Return [X, Y] of the center of cell containing provided text 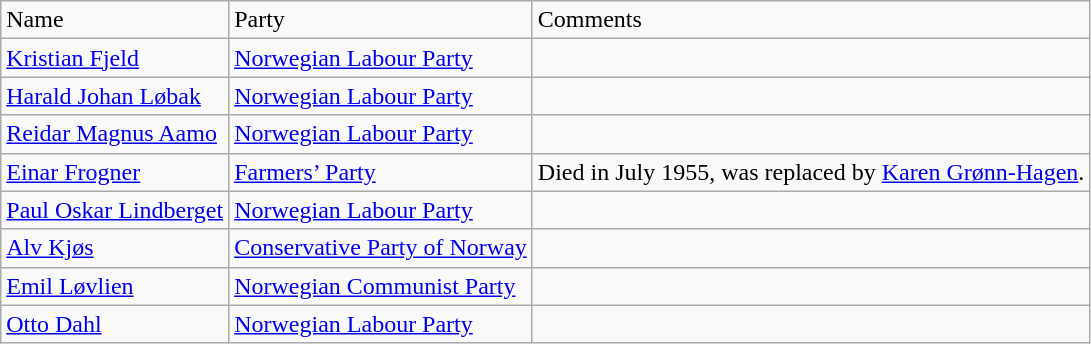
Norwegian Communist Party [381, 286]
Otto Dahl [115, 324]
Kristian Fjeld [115, 58]
Einar Frogner [115, 172]
Name [115, 20]
Reidar Magnus Aamo [115, 134]
Died in July 1955, was replaced by Karen Grønn-Hagen. [811, 172]
Comments [811, 20]
Alv Kjøs [115, 248]
Emil Løvlien [115, 286]
Party [381, 20]
Harald Johan Løbak [115, 96]
Paul Oskar Lindberget [115, 210]
Conservative Party of Norway [381, 248]
Farmers’ Party [381, 172]
